Search for the cell housing the specified text and yield its [X, Y] center coordinate. 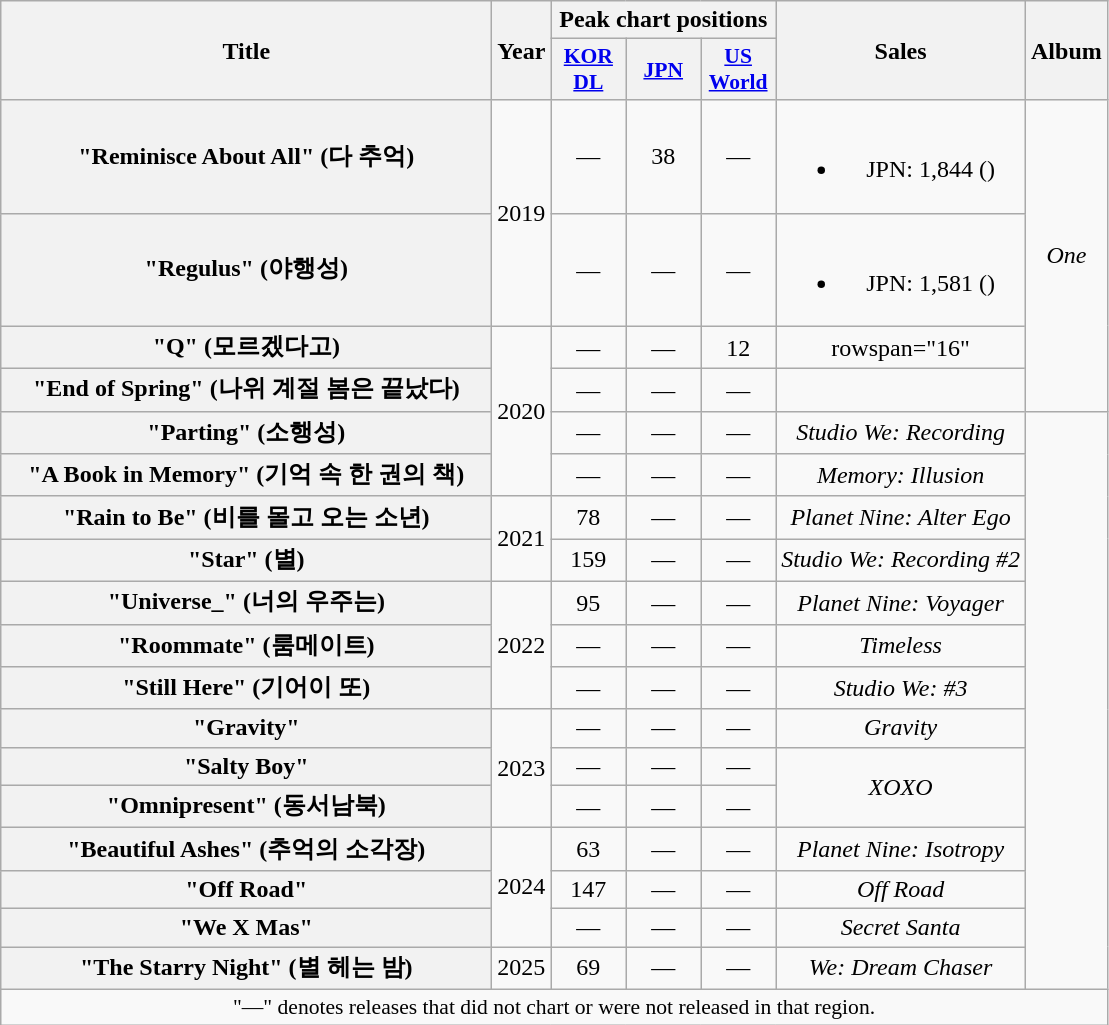
2020 [522, 411]
78 [588, 518]
2021 [522, 538]
JPN: 1,844 () [901, 156]
"Beautiful Ashes" (추억의 소각장) [246, 850]
Off Road [901, 889]
38 [664, 156]
One [1067, 256]
2025 [522, 968]
63 [588, 850]
Album [1067, 50]
"Still Here" (기어이 또) [246, 688]
2019 [522, 213]
"Star" (별) [246, 560]
"A Book in Memory" (기억 속 한 권의 책) [246, 476]
"Universe_" (너의 우주는) [246, 602]
Gravity [901, 728]
Peak chart positions [664, 20]
"Roommate" (룸메이트) [246, 646]
Studio We: Recording #2 [901, 560]
We: Dream Chaser [901, 968]
159 [588, 560]
"Q" (모르겠다고) [246, 348]
Title [246, 50]
XOXO [901, 788]
Planet Nine: Isotropy [901, 850]
"Reminisce About All" (다 추억) [246, 156]
2024 [522, 888]
Planet Nine: Alter Ego [901, 518]
Timeless [901, 646]
Planet Nine: Voyager [901, 602]
"The Starry Night" (별 헤는 밤) [246, 968]
"Salty Boy" [246, 766]
KORDL [588, 70]
Memory: Illusion [901, 476]
"Parting" (소행성) [246, 432]
"Off Road" [246, 889]
USWorld [738, 70]
Year [522, 50]
"We X Mas" [246, 927]
2022 [522, 645]
Secret Santa [901, 927]
Sales [901, 50]
95 [588, 602]
"Regulus" (야행성) [246, 270]
147 [588, 889]
Studio We: Recording [901, 432]
rowspan="16" [901, 348]
"Rain to Be" (비를 몰고 오는 소년) [246, 518]
Studio We: #3 [901, 688]
"End of Spring" (나위 계절 봄은 끝났다) [246, 390]
"Gravity" [246, 728]
JPN: 1,581 () [901, 270]
"—" denotes releases that did not chart or were not released in that region. [554, 1007]
JPN [664, 70]
12 [738, 348]
69 [588, 968]
2023 [522, 768]
"Omnipresent" (동서남북) [246, 806]
